Find where the given text appears and provide that cell's center as [x, y] coordinate. 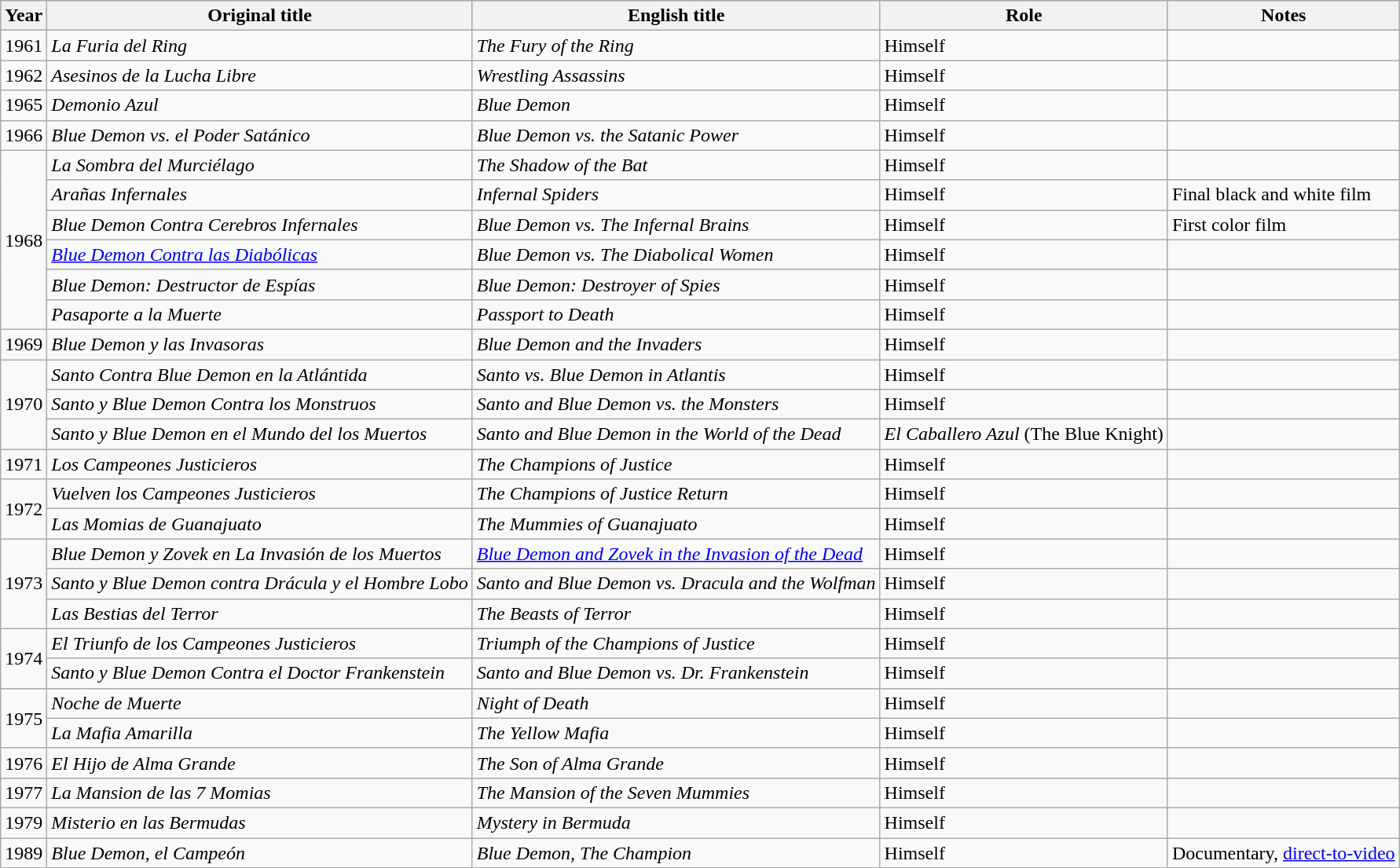
1965 [24, 105]
1977 [24, 793]
Santo and Blue Demon vs. Dr. Frankenstein [676, 673]
La Mafia Amarilla [259, 733]
Santo y Blue Demon en el Mundo del los Muertos [259, 434]
1974 [24, 658]
Misterio en las Bermudas [259, 822]
Blue Demon y Zovek en La Invasión de los Muertos [259, 554]
Blue Demon and Zovek in the Invasion of the Dead [676, 554]
English title [676, 16]
Blue Demon: Destructor de Espías [259, 284]
Final black and white film [1284, 195]
The Champions of Justice [676, 464]
Blue Demon vs. The Infernal Brains [676, 225]
Year [24, 16]
The Champions of Justice Return [676, 494]
1972 [24, 509]
Blue Demon y las Invasoras [259, 344]
Blue Demon [676, 105]
1976 [24, 763]
The Mansion of the Seven Mummies [676, 793]
Mystery in Bermuda [676, 822]
Pasaporte a la Muerte [259, 314]
1968 [24, 240]
Las Momias de Guanajuato [259, 524]
Blue Demon vs. el Poder Satánico [259, 135]
Triumph of the Champions of Justice [676, 643]
1973 [24, 584]
Demonio Azul [259, 105]
Blue Demon Contra las Diabólicas [259, 255]
Santo y Blue Demon Contra los Monstruos [259, 405]
Vuelven los Campeones Justicieros [259, 494]
1970 [24, 405]
Noche de Muerte [259, 703]
Asesinos de la Lucha Libre [259, 75]
The Yellow Mafia [676, 733]
1989 [24, 852]
The Mummies of Guanajuato [676, 524]
First color film [1284, 225]
Blue Demon vs. The Diabolical Women [676, 255]
Documentary, direct-to-video [1284, 852]
Passport to Death [676, 314]
Wrestling Assassins [676, 75]
Santo Contra Blue Demon en la Atlántida [259, 375]
Original title [259, 16]
1975 [24, 718]
Night of Death [676, 703]
Blue Demon, el Campeón [259, 852]
Blue Demon Contra Cerebros Infernales [259, 225]
1971 [24, 464]
1979 [24, 822]
Santo and Blue Demon in the World of the Dead [676, 434]
La Sombra del Murciélago [259, 165]
Infernal Spiders [676, 195]
El Caballero Azul (The Blue Knight) [1024, 434]
Notes [1284, 16]
Santo vs. Blue Demon in Atlantis [676, 375]
Santo and Blue Demon vs. Dracula and the Wolfman [676, 584]
Santo and Blue Demon vs. the Monsters [676, 405]
Las Bestias del Terror [259, 613]
Blue Demon, The Champion [676, 852]
Santo y Blue Demon contra Drácula y el Hombre Lobo [259, 584]
1969 [24, 344]
The Son of Alma Grande [676, 763]
Los Campeones Justicieros [259, 464]
El Triunfo de los Campeones Justicieros [259, 643]
The Shadow of the Bat [676, 165]
La Furia del Ring [259, 46]
Arañas Infernales [259, 195]
Santo y Blue Demon Contra el Doctor Frankenstein [259, 673]
1962 [24, 75]
The Fury of the Ring [676, 46]
Blue Demon and the Invaders [676, 344]
El Hijo de Alma Grande [259, 763]
Blue Demon: Destroyer of Spies [676, 284]
Role [1024, 16]
The Beasts of Terror [676, 613]
1966 [24, 135]
1961 [24, 46]
La Mansion de las 7 Momias [259, 793]
Blue Demon vs. the Satanic Power [676, 135]
